From the cell containing the given text, extract its center point as [x, y] coordinate. 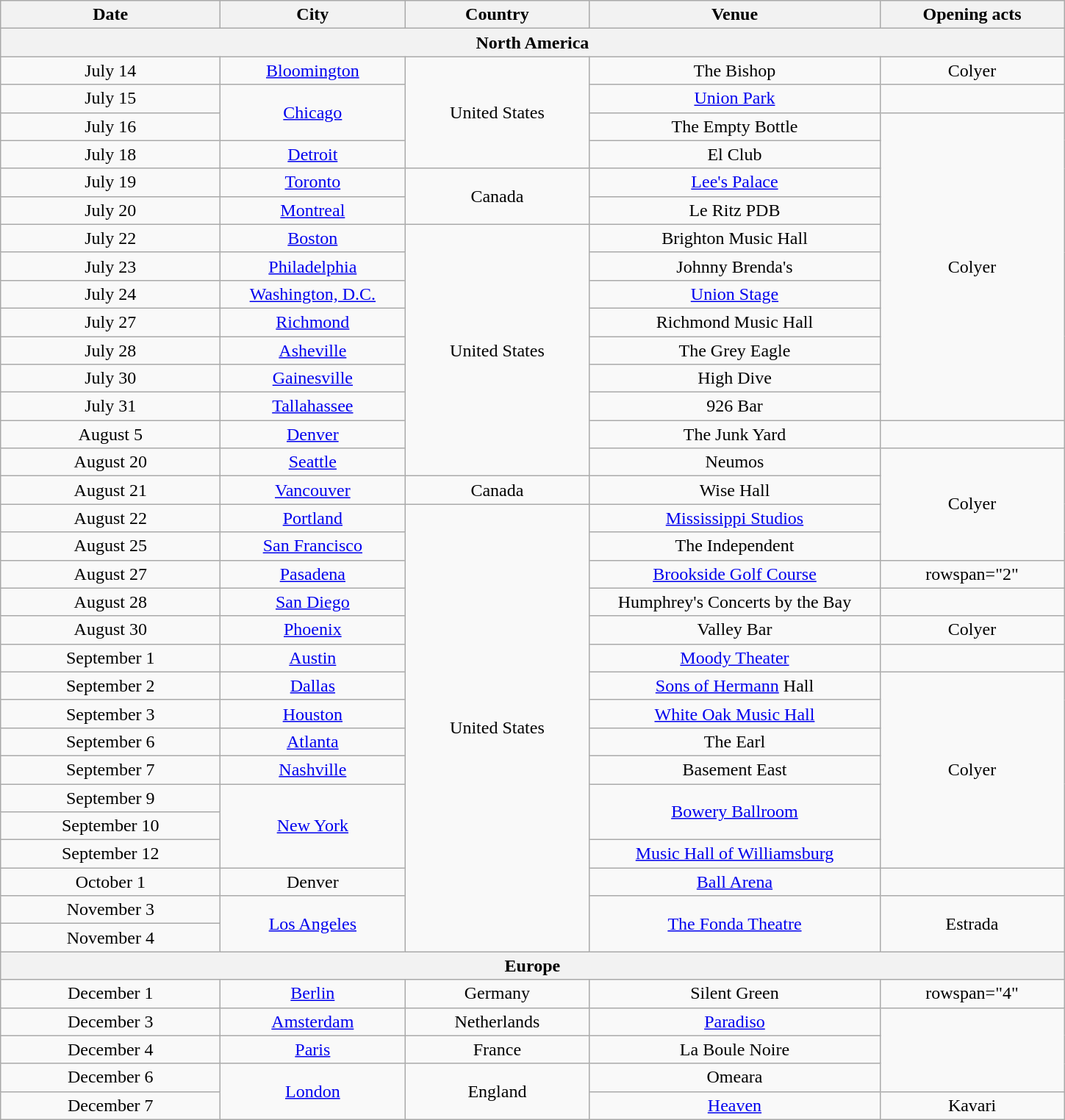
Montreal [313, 210]
France [497, 1049]
Union Park [735, 98]
July 22 [110, 238]
Kavari [972, 1105]
September 6 [110, 742]
Houston [313, 714]
Wise Hall [735, 490]
Detroit [313, 154]
July 15 [110, 98]
Moody Theater [735, 658]
Bowery Ballroom [735, 811]
La Boule Noire [735, 1049]
Venue [735, 15]
Richmond Music Hall [735, 322]
El Club [735, 154]
Netherlands [497, 1022]
December 3 [110, 1022]
Richmond [313, 322]
Toronto [313, 182]
White Oak Music Hall [735, 714]
Estrada [972, 924]
July 27 [110, 322]
Atlanta [313, 742]
August 22 [110, 518]
Mississippi Studios [735, 518]
Washington, D.C. [313, 294]
December 1 [110, 994]
Vancouver [313, 490]
Johnny Brenda's [735, 266]
July 14 [110, 71]
Phoenix [313, 630]
September 2 [110, 686]
Philadelphia [313, 266]
Lee's Palace [735, 182]
Tallahassee [313, 406]
December 6 [110, 1077]
Union Stage [735, 294]
Los Angeles [313, 924]
Le Ritz PDB [735, 210]
Portland [313, 518]
Seattle [313, 462]
Boston [313, 238]
July 16 [110, 126]
The Empty Bottle [735, 126]
Valley Bar [735, 630]
July 18 [110, 154]
August 5 [110, 434]
Brookside Golf Course [735, 574]
Europe [532, 966]
December 7 [110, 1105]
July 28 [110, 351]
September 7 [110, 769]
Bloomington [313, 71]
November 3 [110, 910]
North America [532, 43]
The Earl [735, 742]
Asheville [313, 351]
August 27 [110, 574]
Paris [313, 1049]
San Francisco [313, 546]
August 28 [110, 602]
Chicago [313, 112]
October 1 [110, 882]
New York [313, 825]
July 19 [110, 182]
September 12 [110, 854]
September 10 [110, 826]
December 4 [110, 1049]
July 30 [110, 378]
November 4 [110, 938]
Berlin [313, 994]
Germany [497, 994]
August 21 [110, 490]
Silent Green [735, 994]
July 24 [110, 294]
August 20 [110, 462]
San Diego [313, 602]
Gainesville [313, 378]
July 20 [110, 210]
Neumos [735, 462]
High Dive [735, 378]
rowspan="4" [972, 994]
Omeara [735, 1077]
Ball Arena [735, 882]
Date [110, 15]
London [313, 1091]
September 9 [110, 797]
August 30 [110, 630]
Opening acts [972, 15]
July 31 [110, 406]
July 23 [110, 266]
Heaven [735, 1105]
Music Hall of Williamsburg [735, 854]
rowspan="2" [972, 574]
Country [497, 15]
Sons of Hermann Hall [735, 686]
August 25 [110, 546]
September 3 [110, 714]
Pasadena [313, 574]
Austin [313, 658]
September 1 [110, 658]
Nashville [313, 769]
England [497, 1091]
Basement East [735, 769]
The Grey Eagle [735, 351]
Humphrey's Concerts by the Bay [735, 602]
City [313, 15]
The Fonda Theatre [735, 924]
926 Bar [735, 406]
Dallas [313, 686]
Brighton Music Hall [735, 238]
Paradiso [735, 1022]
The Bishop [735, 71]
The Junk Yard [735, 434]
The Independent [735, 546]
Amsterdam [313, 1022]
